From the cell containing the given text, extract its center point as [X, Y] coordinate. 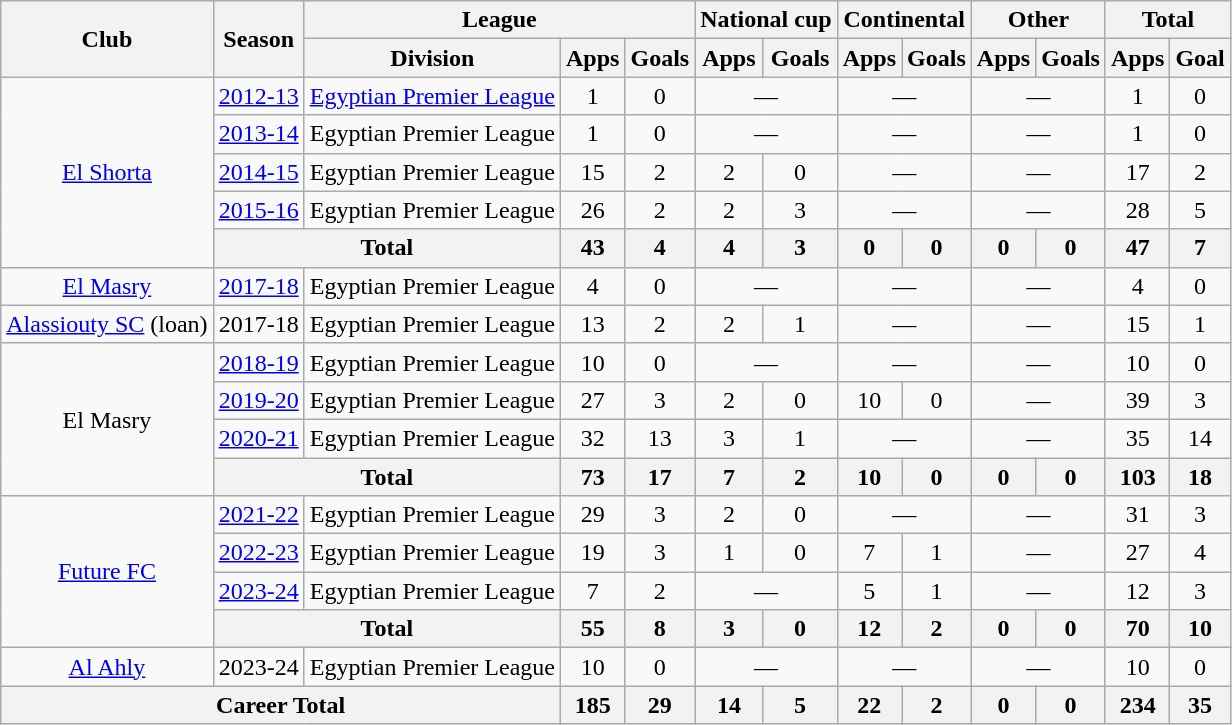
Club [107, 39]
8 [660, 629]
2014-15 [258, 172]
2021-22 [258, 515]
2015-16 [258, 210]
31 [1137, 515]
2012-13 [258, 96]
26 [593, 210]
Division [432, 58]
Continental [904, 20]
39 [1137, 400]
2022-23 [258, 553]
Season [258, 39]
2013-14 [258, 134]
El Shorta [107, 172]
55 [593, 629]
National cup [766, 20]
234 [1137, 705]
32 [593, 438]
185 [593, 705]
73 [593, 477]
22 [869, 705]
2018-19 [258, 362]
43 [593, 248]
28 [1137, 210]
70 [1137, 629]
Goal [1200, 58]
18 [1200, 477]
2019-20 [258, 400]
19 [593, 553]
2020-21 [258, 438]
103 [1137, 477]
League [499, 20]
Al Ahly [107, 667]
47 [1137, 248]
Career Total [281, 705]
Alassiouty SC (loan) [107, 324]
Other [1038, 20]
Future FC [107, 572]
